Detect which cell encompasses the target text, then output its (X, Y) center coordinate. 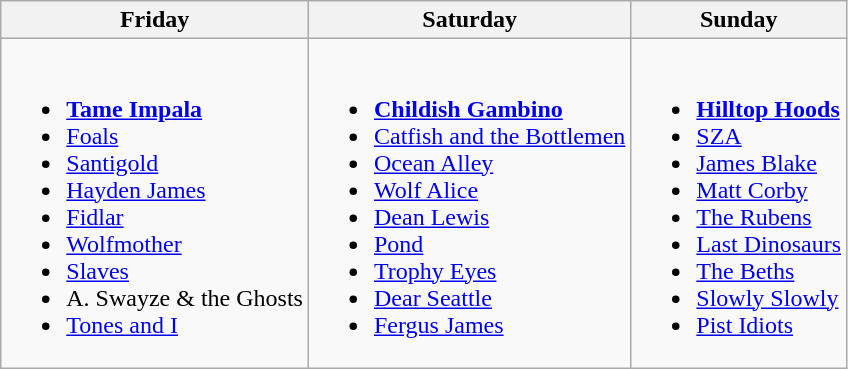
Hilltop HoodsSZAJames BlakeMatt CorbyThe RubensLast DinosaursThe BethsSlowly SlowlyPist Idiots (739, 204)
Saturday (469, 20)
Friday (155, 20)
Childish GambinoCatfish and the BottlemenOcean AlleyWolf AliceDean LewisPondTrophy EyesDear SeattleFergus James (469, 204)
Tame ImpalaFoalsSantigoldHayden JamesFidlarWolfmotherSlavesA. Swayze & the GhostsTones and I (155, 204)
Sunday (739, 20)
